From the cell containing the given text, extract its center point as [x, y] coordinate. 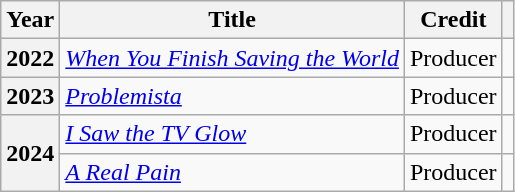
A Real Pain [232, 172]
2022 [30, 58]
When You Finish Saving the World [232, 58]
I Saw the TV Glow [232, 134]
Problemista [232, 96]
Credit [453, 20]
Year [30, 20]
2023 [30, 96]
Title [232, 20]
2024 [30, 153]
